Locate the cell with the specified text and output its (X, Y) center coordinate. 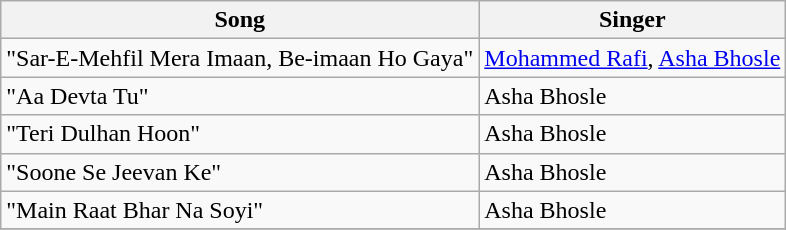
"Aa Devta Tu" (240, 96)
"Sar-E-Mehfil Mera Imaan, Be-imaan Ho Gaya" (240, 58)
Singer (632, 20)
Mohammed Rafi, Asha Bhosle (632, 58)
"Soone Se Jeevan Ke" (240, 172)
"Main Raat Bhar Na Soyi" (240, 210)
"Teri Dulhan Hoon" (240, 134)
Song (240, 20)
